Capture the cell that displays the provided text and extract its (X, Y) central coordinate. 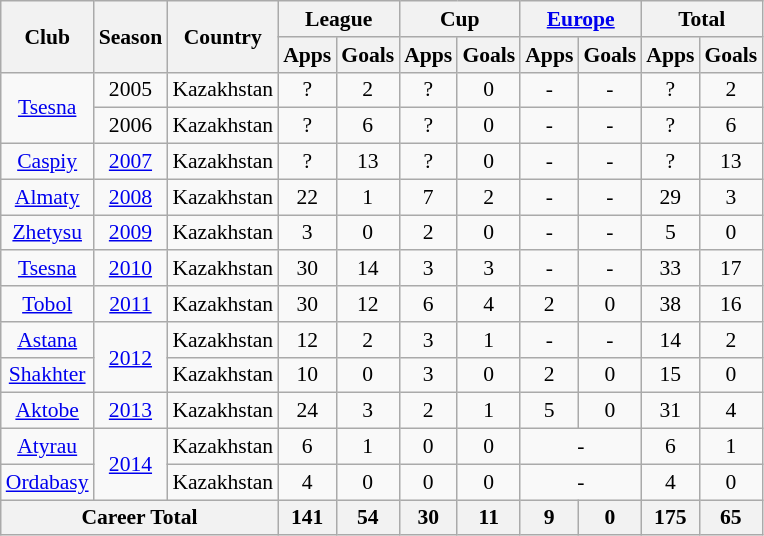
Country (222, 36)
10 (307, 375)
Zhetysu (48, 233)
175 (670, 518)
Cup (460, 19)
Atyrau (48, 447)
Total (702, 19)
2008 (131, 197)
9 (549, 518)
7 (428, 197)
Caspiy (48, 162)
22 (307, 197)
League (338, 19)
Europe (580, 19)
24 (307, 411)
Astana (48, 340)
2010 (131, 269)
17 (730, 269)
2009 (131, 233)
2013 (131, 411)
38 (670, 304)
141 (307, 518)
15 (670, 375)
16 (730, 304)
2012 (131, 358)
2011 (131, 304)
Shakhter (48, 375)
2007 (131, 162)
65 (730, 518)
31 (670, 411)
Club (48, 36)
33 (670, 269)
54 (368, 518)
Ordabasy (48, 482)
Almaty (48, 197)
2005 (131, 90)
Career Total (140, 518)
2014 (131, 464)
Season (131, 36)
11 (488, 518)
Aktobe (48, 411)
Tobol (48, 304)
2006 (131, 126)
29 (670, 197)
